Find where the given text appears and provide that cell's center as (X, Y) coordinate. 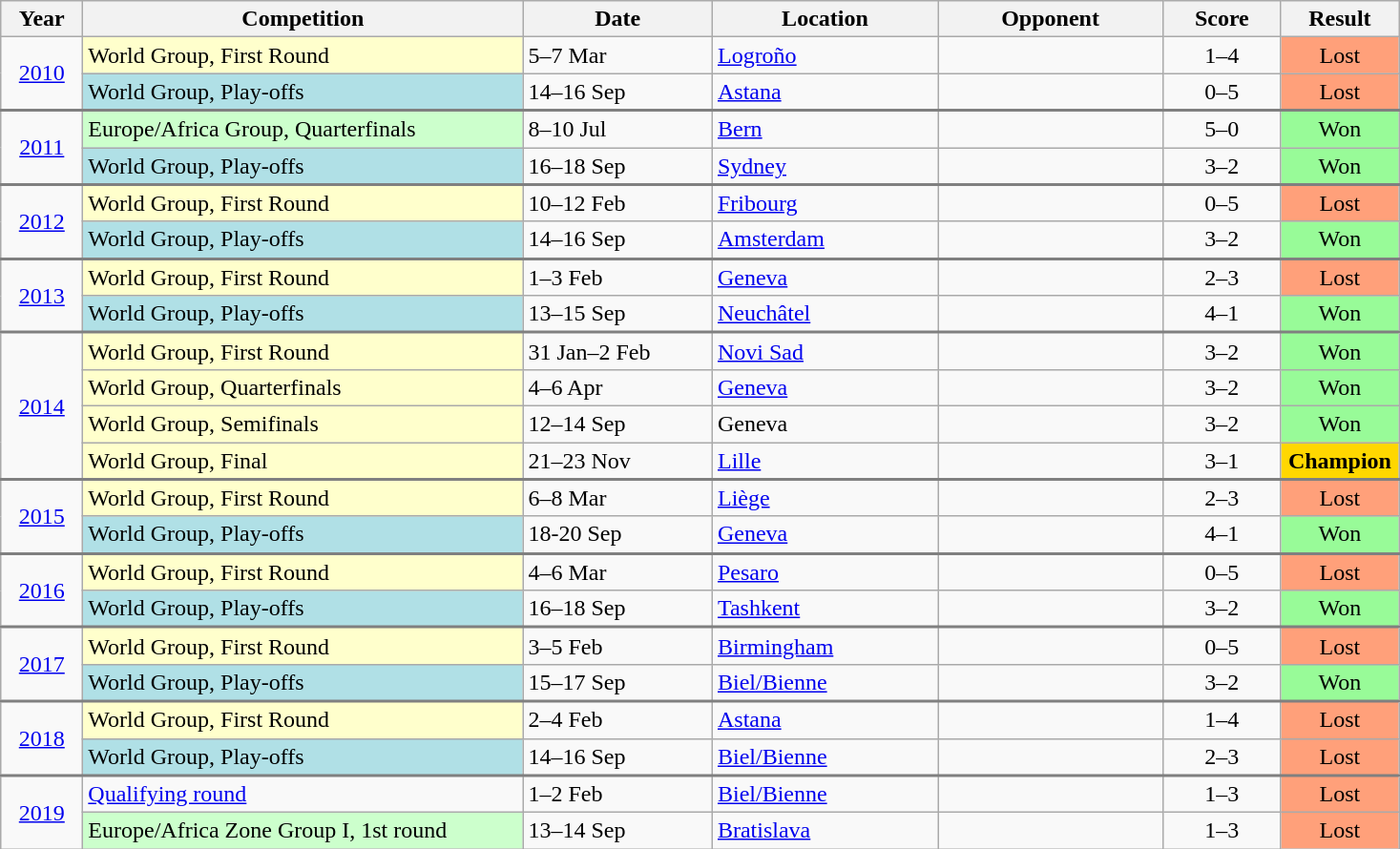
2015 (42, 516)
2016 (42, 590)
13–14 Sep (618, 831)
Liège (825, 498)
21–23 Nov (618, 462)
Birmingham (825, 647)
Result (1340, 19)
1–2 Feb (618, 794)
Bratislava (825, 831)
2017 (42, 665)
Competition (303, 19)
2–4 Feb (618, 719)
3–1 (1222, 462)
Pesaro (825, 572)
3–5 Feb (618, 647)
4–6 Apr (618, 387)
4–6 Mar (618, 572)
Lille (825, 462)
World Group, Quarterfinals (303, 387)
Amsterdam (825, 240)
Date (618, 19)
Logroño (825, 55)
Europe/Africa Zone Group I, 1st round (303, 831)
1–3 Feb (618, 277)
2010 (42, 74)
13–15 Sep (618, 315)
Location (825, 19)
Champion (1340, 462)
Fribourg (825, 202)
15–17 Sep (618, 683)
World Group, Final (303, 462)
Tashkent (825, 609)
Qualifying round (303, 794)
2011 (42, 148)
10–12 Feb (618, 202)
2019 (42, 813)
12–14 Sep (618, 424)
Bern (825, 130)
18-20 Sep (618, 534)
5–7 Mar (618, 55)
Year (42, 19)
Neuchâtel (825, 315)
Sydney (825, 166)
2014 (42, 406)
Score (1222, 19)
6–8 Mar (618, 498)
Opponent (1050, 19)
2012 (42, 221)
2018 (42, 738)
Europe/Africa Group, Quarterfinals (303, 130)
World Group, Semifinals (303, 424)
31 Jan–2 Feb (618, 351)
Novi Sad (825, 351)
5–0 (1222, 130)
2013 (42, 296)
8–10 Jul (618, 130)
